Identify which cell holds the provided text, then report its (X, Y) central coordinate. 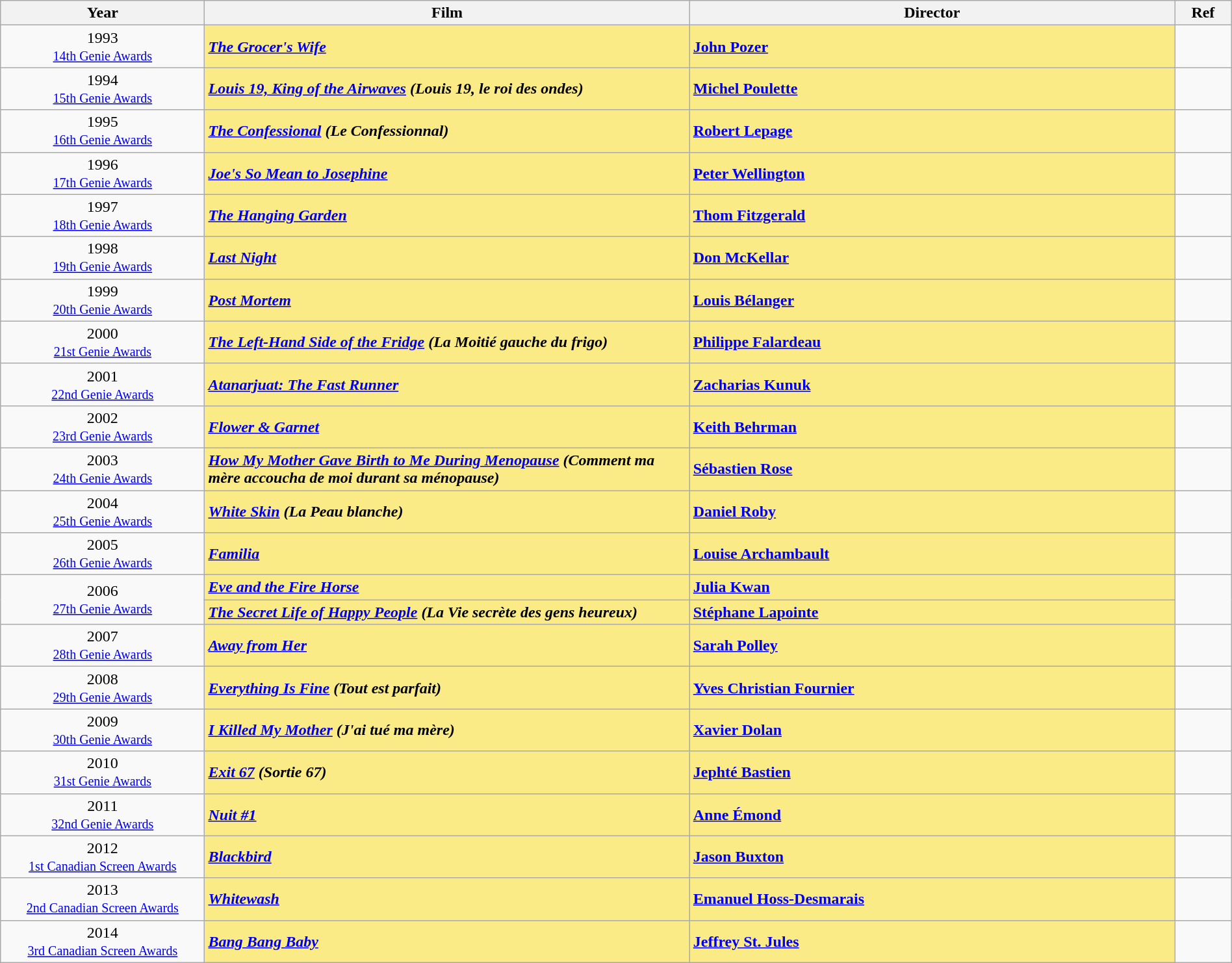
20132nd Canadian Screen Awards (103, 899)
199516th Genie Awards (103, 131)
Flower & Garnet (447, 426)
Keith Behrman (932, 426)
199718th Genie Awards (103, 216)
John Pozer (932, 47)
Last Night (447, 257)
Everything Is Fine (Tout est parfait) (447, 687)
The Left-Hand Side of the Fridge (La Moitié gauche du frigo) (447, 342)
Robert Lepage (932, 131)
The Secret Life of Happy People (La Vie secrète des gens heureux) (447, 612)
200425th Genie Awards (103, 511)
Don McKellar (932, 257)
199314th Genie Awards (103, 47)
20143rd Canadian Screen Awards (103, 941)
White Skin (La Peau blanche) (447, 511)
The Confessional (Le Confessionnal) (447, 131)
200122nd Genie Awards (103, 385)
199617th Genie Awards (103, 173)
Daniel Roby (932, 511)
Louis 19, King of the Airwaves (Louis 19, le roi des ondes) (447, 88)
Emanuel Hoss-Desmarais (932, 899)
Eve and the Fire Horse (447, 587)
Stéphane Lapointe (932, 612)
199415th Genie Awards (103, 88)
Whitewash (447, 899)
199920th Genie Awards (103, 300)
Ref (1203, 13)
The Hanging Garden (447, 216)
Peter Wellington (932, 173)
Bang Bang Baby (447, 941)
Louise Archambault (932, 554)
Film (447, 13)
200526th Genie Awards (103, 554)
200627th Genie Awards (103, 600)
200930th Genie Awards (103, 730)
Director (932, 13)
20121st Canadian Screen Awards (103, 856)
Joe's So Mean to Josephine (447, 173)
Post Mortem (447, 300)
Louis Bélanger (932, 300)
The Grocer's Wife (447, 47)
Michel Poulette (932, 88)
Thom Fitzgerald (932, 216)
Anne Émond (932, 815)
Atanarjuat: The Fast Runner (447, 385)
Exit 67 (Sortie 67) (447, 772)
Jeffrey St. Jules (932, 941)
Blackbird (447, 856)
200829th Genie Awards (103, 687)
201132nd Genie Awards (103, 815)
200223rd Genie Awards (103, 426)
Sarah Polley (932, 646)
Away from Her (447, 646)
200324th Genie Awards (103, 469)
201031st Genie Awards (103, 772)
Philippe Falardeau (932, 342)
I Killed My Mother (J'ai tué ma mère) (447, 730)
Yves Christian Fournier (932, 687)
Sébastien Rose (932, 469)
How My Mother Gave Birth to Me During Menopause (Comment ma mère accoucha de moi durant sa ménopause) (447, 469)
Nuit #1 (447, 815)
Jason Buxton (932, 856)
Year (103, 13)
200728th Genie Awards (103, 646)
Jephté Bastien (932, 772)
200021st Genie Awards (103, 342)
199819th Genie Awards (103, 257)
Julia Kwan (932, 587)
Familia (447, 554)
Xavier Dolan (932, 730)
Zacharias Kunuk (932, 385)
